Search for the cell housing the specified text and yield its [x, y] center coordinate. 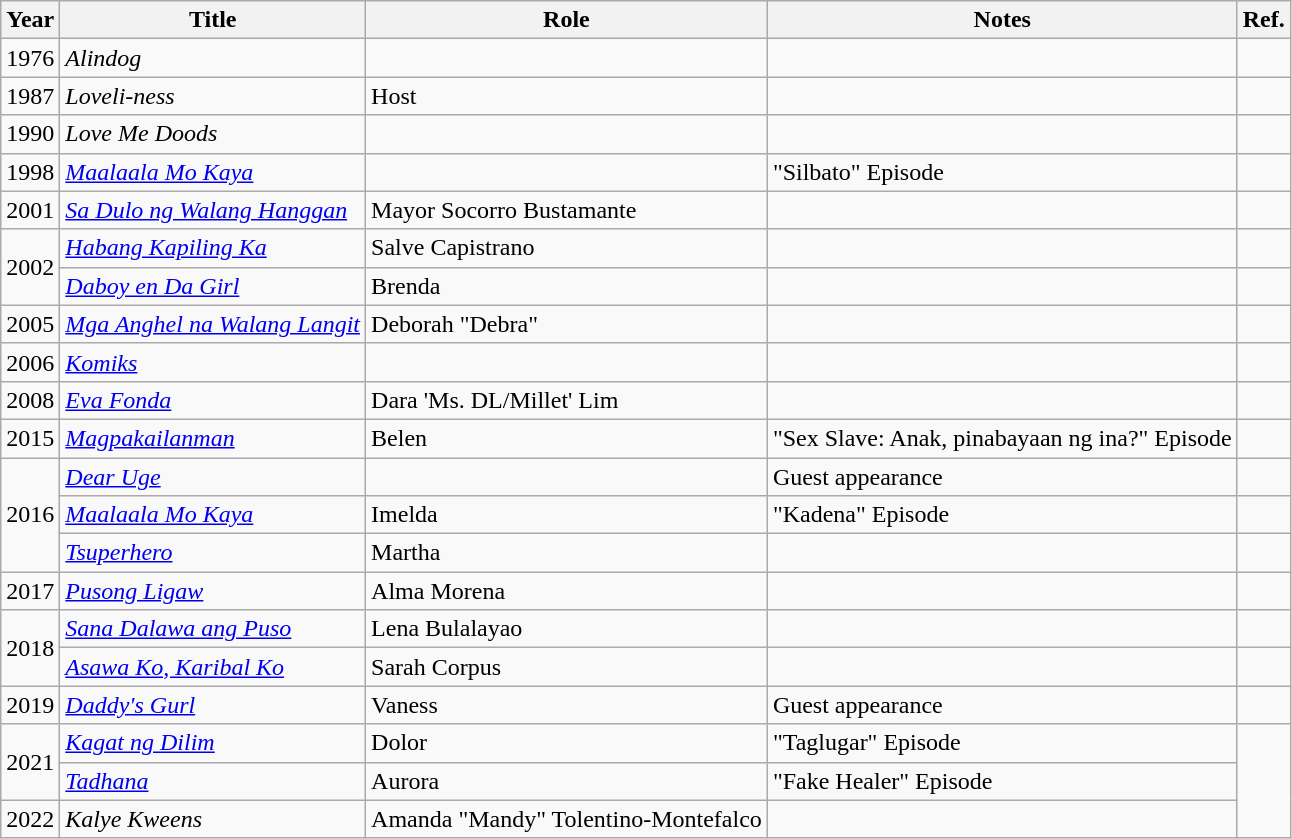
Host [567, 96]
Daddy's Gurl [213, 705]
1987 [30, 96]
1998 [30, 172]
Role [567, 20]
Aurora [567, 781]
Eva Fonda [213, 400]
Belen [567, 438]
2001 [30, 210]
Mga Anghel na Walang Langit [213, 324]
Dolor [567, 743]
2017 [30, 591]
Title [213, 20]
Sa Dulo ng Walang Hanggan [213, 210]
Alma Morena [567, 591]
Tadhana [213, 781]
2018 [30, 648]
2015 [30, 438]
Martha [567, 553]
2019 [30, 705]
Sarah Corpus [567, 667]
Magpakailanman [213, 438]
1990 [30, 134]
2021 [30, 762]
Tsuperhero [213, 553]
Kalye Kweens [213, 819]
Dear Uge [213, 477]
Komiks [213, 362]
Notes [1002, 20]
"Silbato" Episode [1002, 172]
Pusong Ligaw [213, 591]
2022 [30, 819]
Dara 'Ms. DL/Millet' Lim [567, 400]
2008 [30, 400]
Salve Capistrano [567, 248]
Habang Kapiling Ka [213, 248]
Year [30, 20]
Amanda "Mandy" Tolentino-Montefalco [567, 819]
Vaness [567, 705]
2016 [30, 515]
"Kadena" Episode [1002, 515]
Alindog [213, 58]
Brenda [567, 286]
"Taglugar" Episode [1002, 743]
Loveli-ness [213, 96]
Lena Bulalayao [567, 629]
"Sex Slave: Anak, pinabayaan ng ina?" Episode [1002, 438]
2002 [30, 267]
Love Me Doods [213, 134]
"Fake Healer" Episode [1002, 781]
Mayor Socorro Bustamante [567, 210]
2005 [30, 324]
Imelda [567, 515]
1976 [30, 58]
Deborah "Debra" [567, 324]
Sana Dalawa ang Puso [213, 629]
2006 [30, 362]
Ref. [1264, 20]
Kagat ng Dilim [213, 743]
Daboy en Da Girl [213, 286]
Asawa Ko, Karibal Ko [213, 667]
